Locate the cell with the specified text and output its [X, Y] center coordinate. 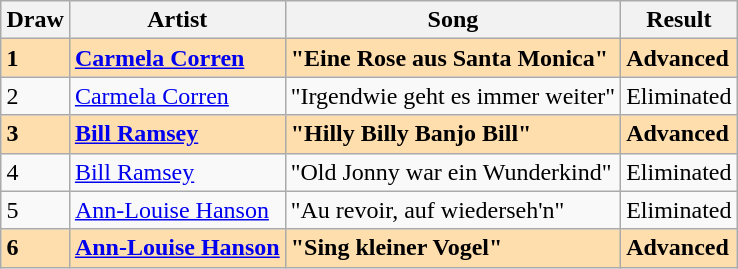
Draw [35, 20]
3 [35, 134]
2 [35, 96]
5 [35, 210]
"Irgendwie geht es immer weiter" [452, 96]
"Au revoir, auf wiederseh'n" [452, 210]
"Hilly Billy Banjo Bill" [452, 134]
1 [35, 58]
Song [452, 20]
4 [35, 172]
"Eine Rose aus Santa Monica" [452, 58]
"Old Jonny war ein Wunderkind" [452, 172]
Result [679, 20]
6 [35, 248]
Artist [177, 20]
"Sing kleiner Vogel" [452, 248]
